Output the [X, Y] coordinate of the center of the cell containing the given text.  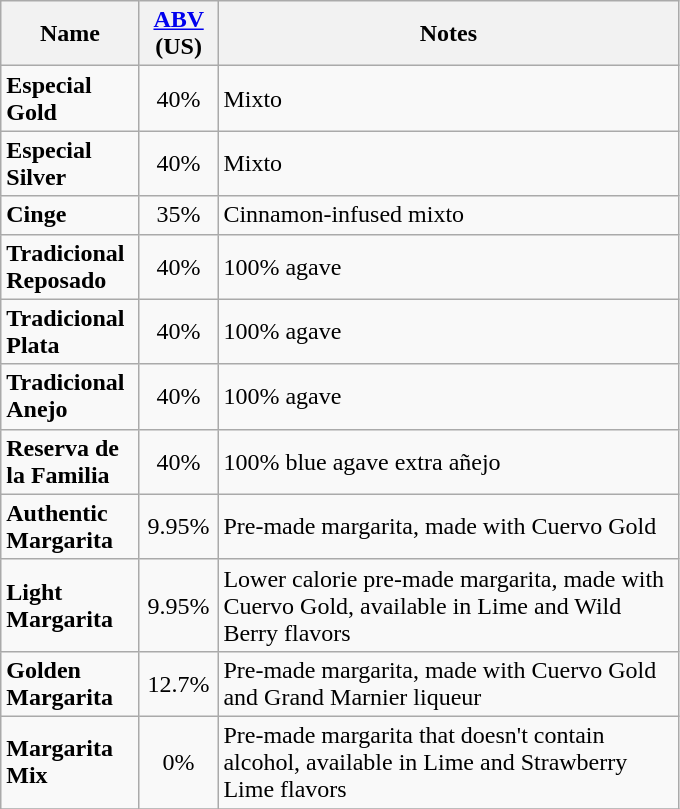
Name [70, 34]
0% [178, 762]
12.7% [178, 684]
Tradicional Reposado [70, 266]
Especial Gold [70, 98]
35% [178, 215]
Tradicional Plata [70, 332]
Authentic Margarita [70, 526]
Pre-made margarita, made with Cuervo Gold and Grand Marnier liqueur [448, 684]
Notes [448, 34]
Light Margarita [70, 605]
Especial Silver [70, 164]
Pre-made margarita that doesn't contain alcohol, available in Lime and Strawberry Lime flavors [448, 762]
Tradicional Anejo [70, 396]
Cinnamon-infused mixto [448, 215]
ABV (US) [178, 34]
Lower calorie pre-made margarita, made with Cuervo Gold, available in Lime and Wild Berry flavors [448, 605]
Cinge [70, 215]
Reserva de la Familia [70, 462]
100% blue agave extra añejo [448, 462]
Margarita Mix [70, 762]
Pre-made margarita, made with Cuervo Gold [448, 526]
Golden Margarita [70, 684]
